For the text-containing cell, return its midpoint in [x, y] coordinate format. 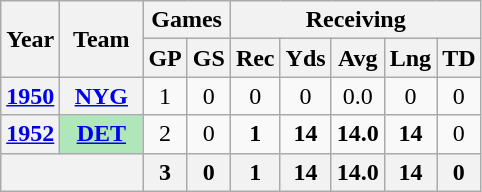
DET [102, 134]
NYG [102, 96]
TD [459, 58]
Games [186, 20]
Team [102, 39]
2 [165, 134]
1952 [30, 134]
Lng [410, 58]
GS [208, 58]
Year [30, 39]
Yds [306, 58]
Avg [358, 58]
1950 [30, 96]
Receiving [356, 20]
GP [165, 58]
3 [165, 172]
Rec [255, 58]
0.0 [358, 96]
